Pinpoint the cell where the given text exists, returning its (x, y) midpoint coordinate. 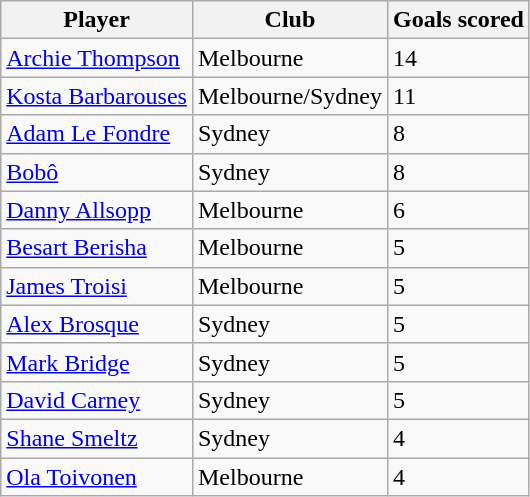
Player (97, 20)
Danny Allsopp (97, 210)
Shane Smeltz (97, 438)
James Troisi (97, 286)
Mark Bridge (97, 362)
Kosta Barbarouses (97, 96)
Besart Berisha (97, 248)
Adam Le Fondre (97, 134)
14 (458, 58)
Melbourne/Sydney (290, 96)
Goals scored (458, 20)
Bobô (97, 172)
David Carney (97, 400)
11 (458, 96)
6 (458, 210)
Alex Brosque (97, 324)
Archie Thompson (97, 58)
Club (290, 20)
Ola Toivonen (97, 477)
